Return the [X, Y] coordinate for the center point of the cell that contains the specified text.  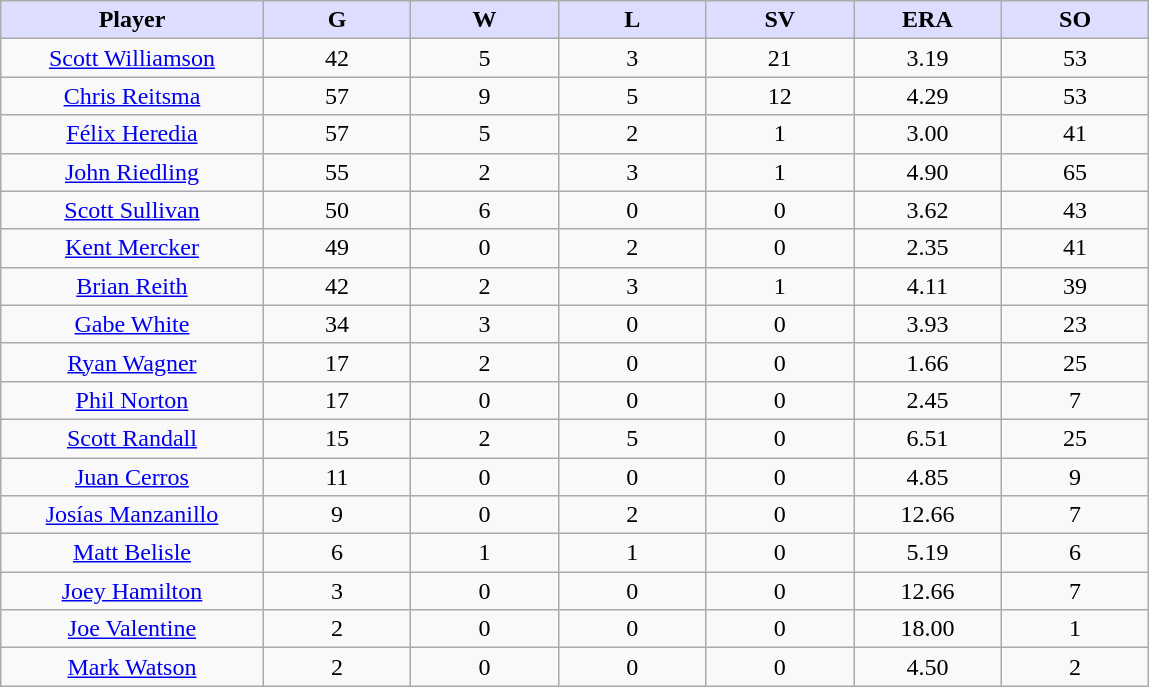
3.93 [928, 324]
2.35 [928, 248]
Mark Watson [132, 667]
11 [337, 477]
Félix Heredia [132, 134]
55 [337, 172]
SO [1075, 20]
15 [337, 438]
3.62 [928, 210]
W [485, 20]
Juan Cerros [132, 477]
18.00 [928, 629]
Scott Randall [132, 438]
Joe Valentine [132, 629]
SV [780, 20]
39 [1075, 286]
Matt Belisle [132, 553]
43 [1075, 210]
50 [337, 210]
Ryan Wagner [132, 362]
6.51 [928, 438]
4.50 [928, 667]
Phil Norton [132, 400]
65 [1075, 172]
John Riedling [132, 172]
Scott Sullivan [132, 210]
L [632, 20]
Josías Manzanillo [132, 515]
Player [132, 20]
12 [780, 96]
21 [780, 58]
5.19 [928, 553]
Joey Hamilton [132, 591]
G [337, 20]
4.11 [928, 286]
Gabe White [132, 324]
3.19 [928, 58]
34 [337, 324]
Brian Reith [132, 286]
4.29 [928, 96]
23 [1075, 324]
4.85 [928, 477]
49 [337, 248]
Scott Williamson [132, 58]
ERA [928, 20]
Kent Mercker [132, 248]
4.90 [928, 172]
1.66 [928, 362]
2.45 [928, 400]
3.00 [928, 134]
Chris Reitsma [132, 96]
